Capture the cell that displays the provided text and extract its [X, Y] central coordinate. 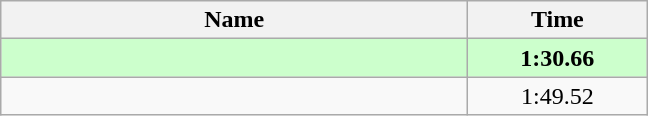
1:49.52 [558, 96]
Time [558, 20]
1:30.66 [558, 58]
Name [234, 20]
